Find where the given text appears and provide that cell's center as (x, y) coordinate. 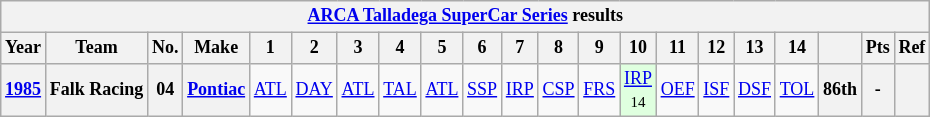
13 (755, 48)
Falk Racing (96, 90)
DAY (314, 90)
2 (314, 48)
CSP (558, 90)
FRS (600, 90)
ARCA Talladega SuperCar Series results (466, 16)
Pontiac (216, 90)
OEF (678, 90)
10 (638, 48)
TAL (400, 90)
- (878, 90)
No. (166, 48)
3 (358, 48)
5 (442, 48)
6 (482, 48)
9 (600, 48)
Make (216, 48)
SSP (482, 90)
ISF (716, 90)
4 (400, 48)
7 (520, 48)
TOL (796, 90)
86th (840, 90)
12 (716, 48)
IRP14 (638, 90)
DSF (755, 90)
Year (24, 48)
1985 (24, 90)
1 (270, 48)
04 (166, 90)
Team (96, 48)
Pts (878, 48)
IRP (520, 90)
14 (796, 48)
11 (678, 48)
Ref (912, 48)
8 (558, 48)
